Scan for the cell matching the given text and deliver its [x, y] coordinate at center. 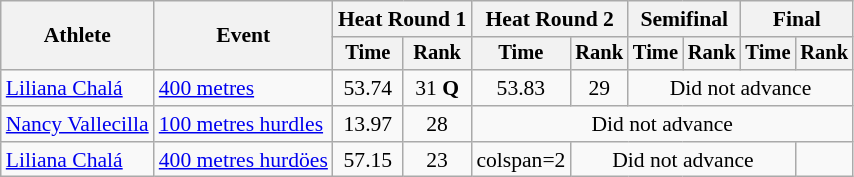
53.83 [520, 88]
Final [797, 19]
Heat Round 1 [402, 19]
Event [244, 36]
13.97 [368, 124]
400 metres [244, 88]
29 [599, 88]
100 metres hurdles [244, 124]
Athlete [78, 36]
Heat Round 2 [550, 19]
Semifinal [684, 19]
28 [438, 124]
Liliana Chalá [78, 88]
Nancy Vallecilla [78, 124]
53.74 [368, 88]
31 Q [438, 88]
